From the cell containing the given text, extract its center point as (X, Y) coordinate. 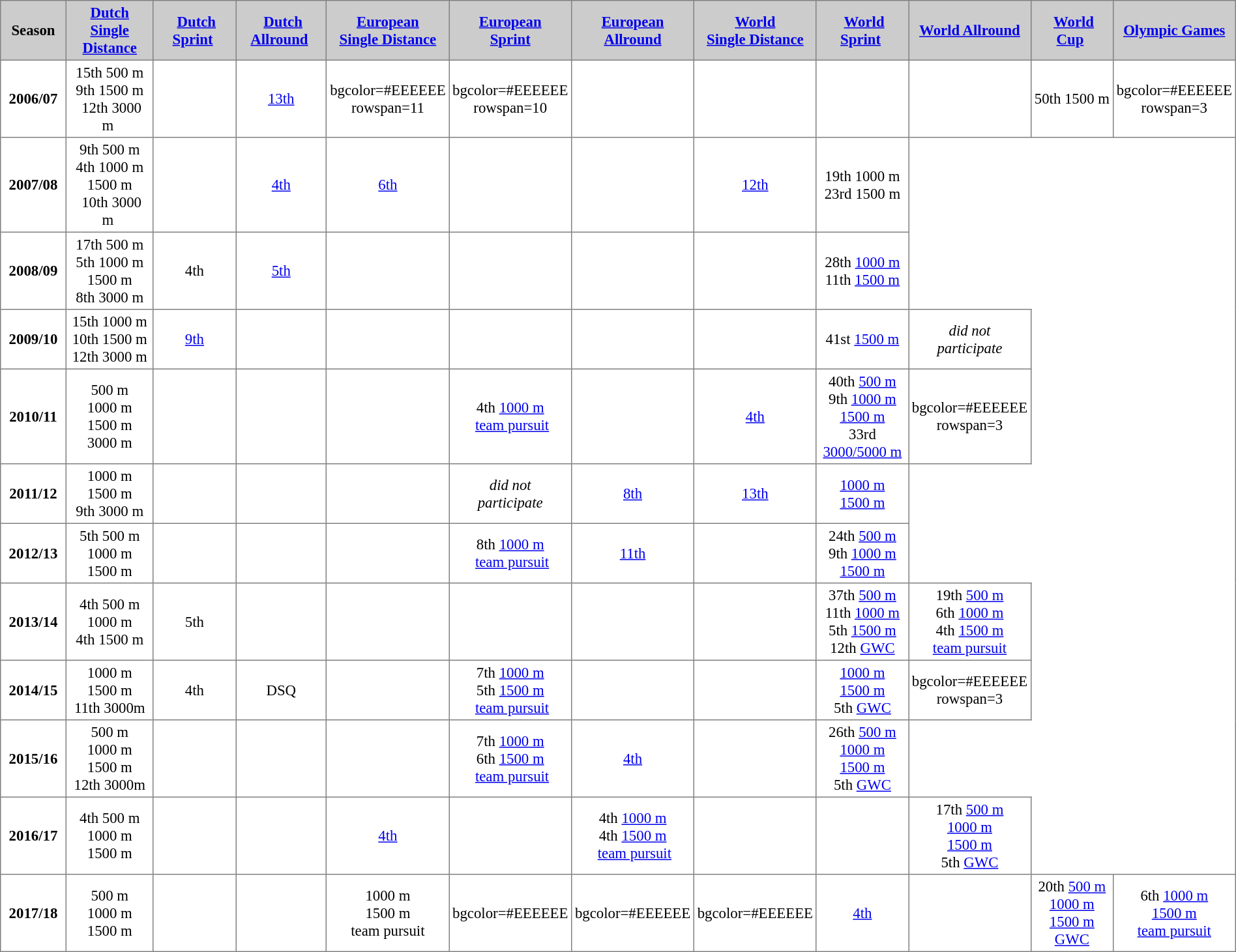
8th (633, 494)
World Sprint (862, 31)
bgcolor=#EEEEEE rowspan=11 (388, 98)
37th 500 m11th 1000 m5th 1500 m12th GWC (862, 622)
1000 m 1500 m 11th 3000m (110, 690)
7th 1000 m6th 1500 m team pursuit (510, 758)
6th 1000 m 1500 m team pursuit (1174, 913)
17th 500 m 1000 m 1500 m5th GWC (970, 835)
Season (33, 31)
DSQ (282, 690)
20th 500 m 1000 m 1500 m GWC (1072, 913)
2006/07 (33, 98)
2014/15 (33, 690)
50th 1500 m (1072, 98)
2010/11 (33, 416)
12th (755, 185)
500 m 1000 m 1500 m 3000 m (110, 416)
19th 500 m6th 1000 m4th 1500 m team pursuit (970, 622)
6th (388, 185)
EuropeanSingle Distance (388, 31)
19th 1000 m23rd 1500 m (862, 185)
World Cup (1072, 31)
4th 500 m 1000 m 1500 m (110, 835)
Olympic Games (1174, 31)
41st 1500 m (862, 339)
1000 m 1500 m team pursuit (388, 913)
4th 500 m 1000 m4th 1500 m (110, 622)
2009/10 (33, 339)
World Allround (970, 31)
WorldSingle Distance (755, 31)
28th 1000 m11th 1500 m (862, 270)
9th 500 m4th 1000 m 1500 m 10th 3000 m (110, 185)
500 m 1000 m 1500 m 12th 3000m (110, 758)
15th 500 m9th 1500 m 12th 3000 m (110, 98)
5th 500 m 1000 m 1500 m (110, 553)
2008/09 (33, 270)
2007/08 (33, 185)
9th (194, 339)
24th 500 m9th 1000 m 1500 m (862, 553)
7th 1000 m5th 1500 m team pursuit (510, 690)
15th 1000 m10th 1500 m12th 3000 m (110, 339)
Dutch Allround (282, 31)
8th 1000 m team pursuit (510, 553)
2011/12 (33, 494)
40th 500 m9th 1000 m 1500 m33rd 3000/5000 m (862, 416)
2016/17 (33, 835)
2017/18 (33, 913)
2013/14 (33, 622)
2012/13 (33, 553)
2015/16 (33, 758)
Dutch Sprint (194, 31)
EuropeanSprint (510, 31)
4th 1000 m team pursuit (510, 416)
26th 500 m 1000 m 1500 m5th GWC (862, 758)
500 m 1000 m 1500 m (110, 913)
1000 m 1500 m9th 3000 m (110, 494)
1000 m 1500 m5th GWC (862, 690)
11th (633, 553)
DutchSingle Distance (110, 31)
1000 m 1500 m (862, 494)
17th 500 m5th 1000 m 1500 m8th 3000 m (110, 270)
bgcolor=#EEEEEE rowspan=10 (510, 98)
4th 1000 m4th 1500 m team pursuit (633, 835)
EuropeanAllround (633, 31)
